Scan for the cell matching the given text and deliver its [x, y] coordinate at center. 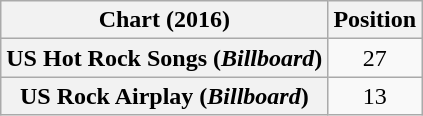
27 [375, 58]
US Hot Rock Songs (Billboard) [164, 58]
Chart (2016) [164, 20]
Position [375, 20]
13 [375, 96]
US Rock Airplay (Billboard) [164, 96]
